Detect which cell encompasses the target text, then output its (x, y) center coordinate. 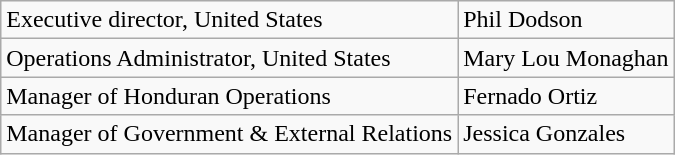
Fernado Ortiz (566, 96)
Manager of Honduran Operations (230, 96)
Operations Administrator, United States (230, 58)
Manager of Government & External Relations (230, 134)
Mary Lou Monaghan (566, 58)
Phil Dodson (566, 20)
Jessica Gonzales (566, 134)
Executive director, United States (230, 20)
